Locate the cell with the specified text and output its [x, y] center coordinate. 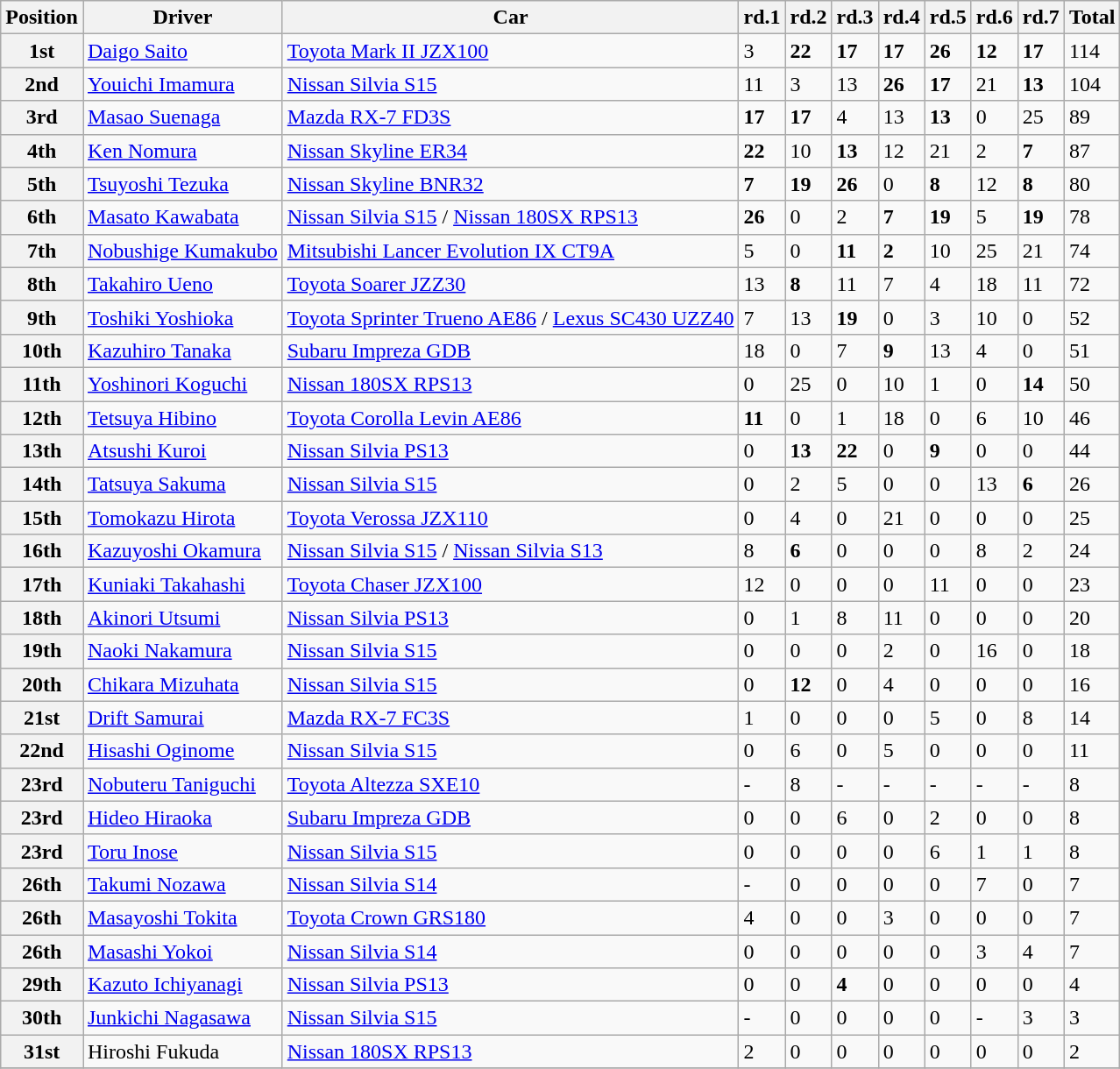
Takahiro Ueno [182, 284]
74 [1092, 251]
rd.1 [762, 18]
29th [42, 985]
Toyota Verossa JZX110 [510, 518]
Nobushige Kumakubo [182, 251]
Nissan Silvia S15 / Nissan Silvia S13 [510, 551]
Toyota Altezza SXE10 [510, 784]
Takumi Nozawa [182, 884]
Toyota Sprinter Trueno AE86 / Lexus SC430 UZZ40 [510, 317]
Toyota Crown GRS180 [510, 917]
13th [42, 451]
22nd [42, 751]
6th [42, 217]
23 [1092, 584]
30th [42, 1018]
rd.2 [808, 18]
Youichi Imamura [182, 84]
78 [1092, 217]
Tsuyoshi Tezuka [182, 184]
Masashi Yokoi [182, 951]
Akinori Utsumi [182, 618]
Mazda RX-7 FC3S [510, 718]
9th [42, 317]
80 [1092, 184]
51 [1092, 350]
8th [42, 284]
17th [42, 584]
Driver [182, 18]
24 [1092, 551]
Nissan Silvia S15 / Nissan 180SX RPS13 [510, 217]
21st [42, 718]
Mazda RX-7 FD3S [510, 117]
16th [42, 551]
52 [1092, 317]
Junkichi Nagasawa [182, 1018]
Naoki Nakamura [182, 651]
114 [1092, 51]
14th [42, 485]
rd.7 [1041, 18]
Hisashi Oginome [182, 751]
Drift Samurai [182, 718]
Toyota Mark II JZX100 [510, 51]
Nissan Skyline BNR32 [510, 184]
104 [1092, 84]
87 [1092, 151]
89 [1092, 117]
Total [1092, 18]
46 [1092, 418]
Atsushi Kuroi [182, 451]
Toru Inose [182, 851]
Toyota Corolla Levin AE86 [510, 418]
7th [42, 251]
10th [42, 350]
31st [42, 1051]
Car [510, 18]
Toshiki Yoshioka [182, 317]
18th [42, 618]
Toyota Soarer JZZ30 [510, 284]
Tetsuya Hibino [182, 418]
5th [42, 184]
Kazuyoshi Okamura [182, 551]
20th [42, 684]
Hiroshi Fukuda [182, 1051]
Kuniaki Takahashi [182, 584]
Kazuto Ichiyanagi [182, 985]
1st [42, 51]
20 [1092, 618]
rd.3 [855, 18]
Ken Nomura [182, 151]
rd.4 [901, 18]
Hideo Hiraoka [182, 818]
11th [42, 384]
Position [42, 18]
3rd [42, 117]
Masao Suenaga [182, 117]
2nd [42, 84]
Kazuhiro Tanaka [182, 350]
Tatsuya Sakuma [182, 485]
15th [42, 518]
12th [42, 418]
rd.5 [948, 18]
Chikara Mizuhata [182, 684]
Toyota Chaser JZX100 [510, 584]
rd.6 [994, 18]
Tomokazu Hirota [182, 518]
Nissan Skyline ER34 [510, 151]
Nobuteru Taniguchi [182, 784]
50 [1092, 384]
19th [42, 651]
44 [1092, 451]
Daigo Saito [182, 51]
Yoshinori Koguchi [182, 384]
Masato Kawabata [182, 217]
4th [42, 151]
Mitsubishi Lancer Evolution IX CT9A [510, 251]
Masayoshi Tokita [182, 917]
72 [1092, 284]
